Return [x, y] of the center of cell containing provided text 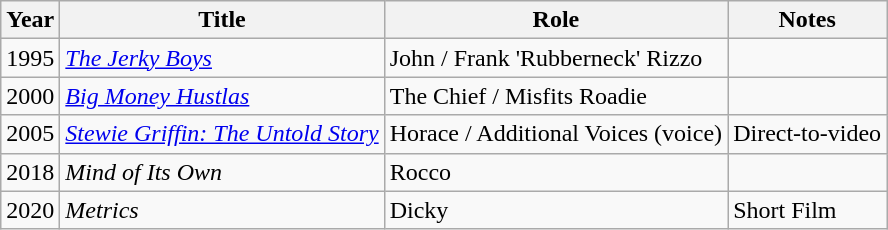
2018 [30, 172]
2020 [30, 210]
1995 [30, 58]
Horace / Additional Voices (voice) [556, 134]
Big Money Hustlas [222, 96]
Direct-to-video [808, 134]
Notes [808, 20]
2005 [30, 134]
2000 [30, 96]
Title [222, 20]
Metrics [222, 210]
The Chief / Misfits Roadie [556, 96]
Role [556, 20]
Mind of Its Own [222, 172]
Short Film [808, 210]
The Jerky Boys [222, 58]
Year [30, 20]
Rocco [556, 172]
John / Frank 'Rubberneck' Rizzo [556, 58]
Stewie Griffin: The Untold Story [222, 134]
Dicky [556, 210]
